Capture the cell that displays the provided text and extract its (x, y) central coordinate. 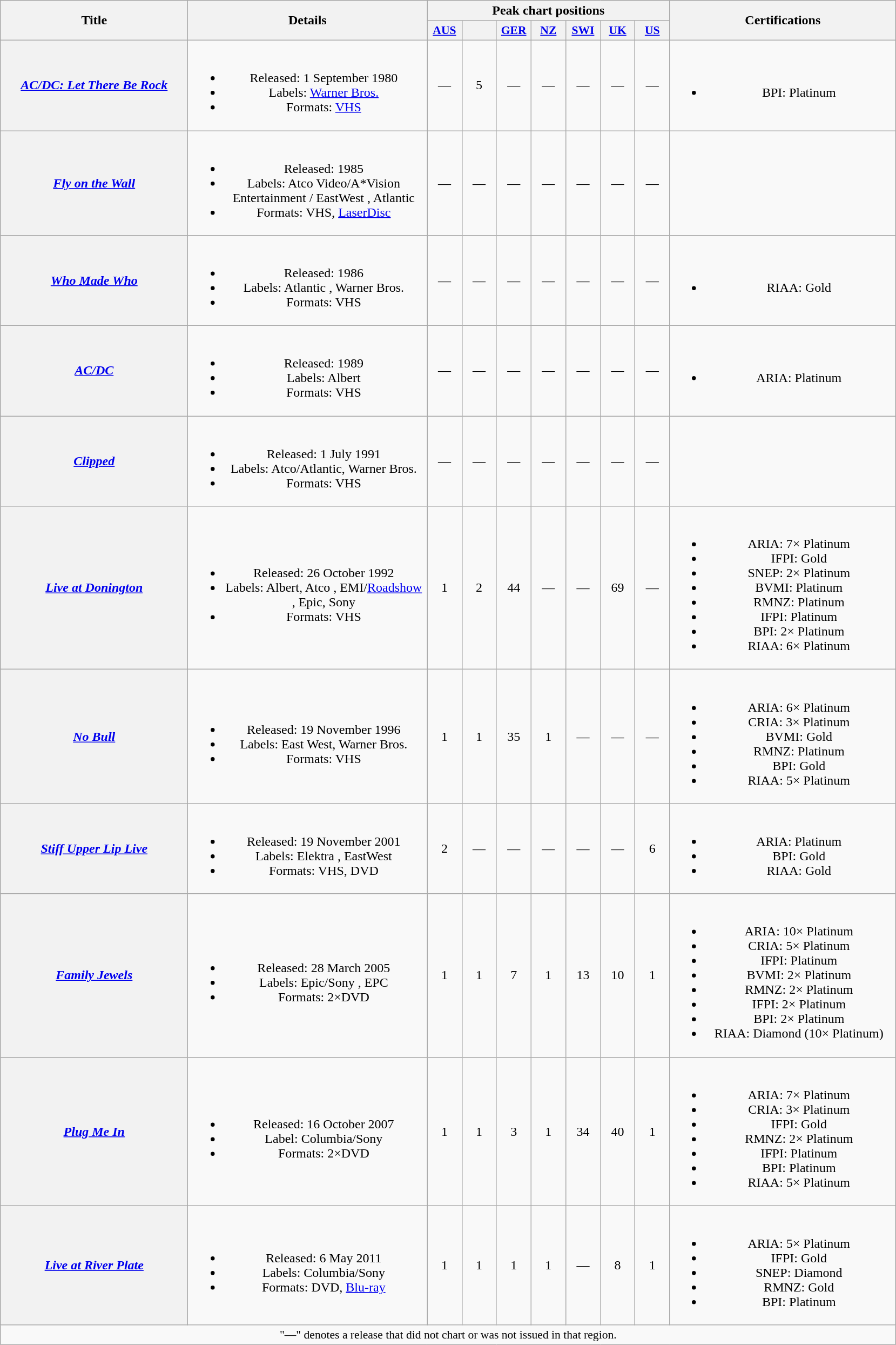
ARIA: Platinum (783, 371)
ARIA: 10× PlatinumCRIA: 5× PlatinumIFPI: PlatinumBVMI: 2× PlatinumRMNZ: 2× PlatinumIFPI: 2× PlatinumBPI: 2× PlatinumRIAA: Diamond (10× Platinum) (783, 975)
No Bull (94, 737)
Released: 1 July 1991Labels: Atco/Atlantic, Warner Bros. Formats: VHS (308, 461)
GER (514, 31)
34 (583, 1132)
AC/DC: Let There Be Rock (94, 85)
Live at Donington (94, 588)
Released: 6 May 2011Labels: Columbia/SonyFormats: DVD, Blu-ray (308, 1266)
Released: 19 November 1996Labels: East West, Warner Bros. Formats: VHS (308, 737)
Released: 1985Labels: Atco Video/A*Vision Entertainment / EastWest , Atlantic Formats: VHS, LaserDisc (308, 183)
Family Jewels (94, 975)
6 (652, 848)
Who Made Who (94, 281)
Plug Me In (94, 1132)
BPI: Platinum (783, 85)
Released: 28 March 2005Labels: Epic/Sony , EPC Formats: 2×DVD (308, 975)
Live at River Plate (94, 1266)
Released: 1 September 1980Labels: Warner Bros. Formats: VHS (308, 85)
Peak chart positions (549, 11)
ARIA: 5× PlatinumIFPI: GoldSNEP: DiamondRMNZ: GoldBPI: Platinum (783, 1266)
UK (618, 31)
Certifications (783, 21)
SWI (583, 31)
ARIA: 7× PlatinumIFPI: GoldSNEP: 2× PlatinumBVMI: PlatinumRMNZ: PlatinumIFPI: PlatinumBPI: 2× PlatinumRIAA: 6× Platinum (783, 588)
Clipped (94, 461)
ARIA: 7× PlatinumCRIA: 3× PlatinumIFPI: GoldRMNZ: 2× PlatinumIFPI: PlatinumBPI: PlatinumRIAA: 5× Platinum (783, 1132)
AC/DC (94, 371)
Fly on the Wall (94, 183)
ARIA: 6× PlatinumCRIA: 3× PlatinumBVMI: GoldRMNZ: PlatinumBPI: GoldRIAA: 5× Platinum (783, 737)
NZ (548, 31)
69 (618, 588)
40 (618, 1132)
Title (94, 21)
"—" denotes a release that did not chart or was not issued in that region. (448, 1335)
Details (308, 21)
10 (618, 975)
Released: 26 October 1992Labels: Albert, Atco , EMI/Roadshow , Epic, Sony Formats: VHS (308, 588)
US (652, 31)
Released: 1989Labels: Albert Formats: VHS (308, 371)
44 (514, 588)
Released: 16 October 2007Label: Columbia/Sony Formats: 2×DVD (308, 1132)
35 (514, 737)
RIAA: Gold (783, 281)
Released: 19 November 2001Labels: Elektra , EastWest Formats: VHS, DVD (308, 848)
5 (479, 85)
8 (618, 1266)
ARIA: PlatinumBPI: GoldRIAA: Gold (783, 848)
Stiff Upper Lip Live (94, 848)
Released: 1986Labels: Atlantic , Warner Bros. Formats: VHS (308, 281)
AUS (444, 31)
7 (514, 975)
3 (514, 1132)
13 (583, 975)
